Provide the [X, Y] coordinate of the cell's center where the given text is located.  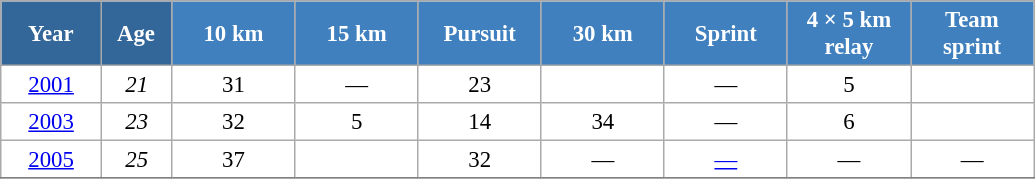
2001 [52, 85]
2005 [52, 160]
Sprint [726, 34]
10 km [234, 34]
Age [136, 34]
Pursuit [480, 34]
21 [136, 85]
30 km [602, 34]
15 km [356, 34]
25 [136, 160]
Team sprint [972, 34]
31 [234, 85]
4 × 5 km relay [848, 34]
34 [602, 122]
37 [234, 160]
6 [848, 122]
14 [480, 122]
Year [52, 34]
2003 [52, 122]
